For the text-containing cell, return its midpoint in [X, Y] coordinate format. 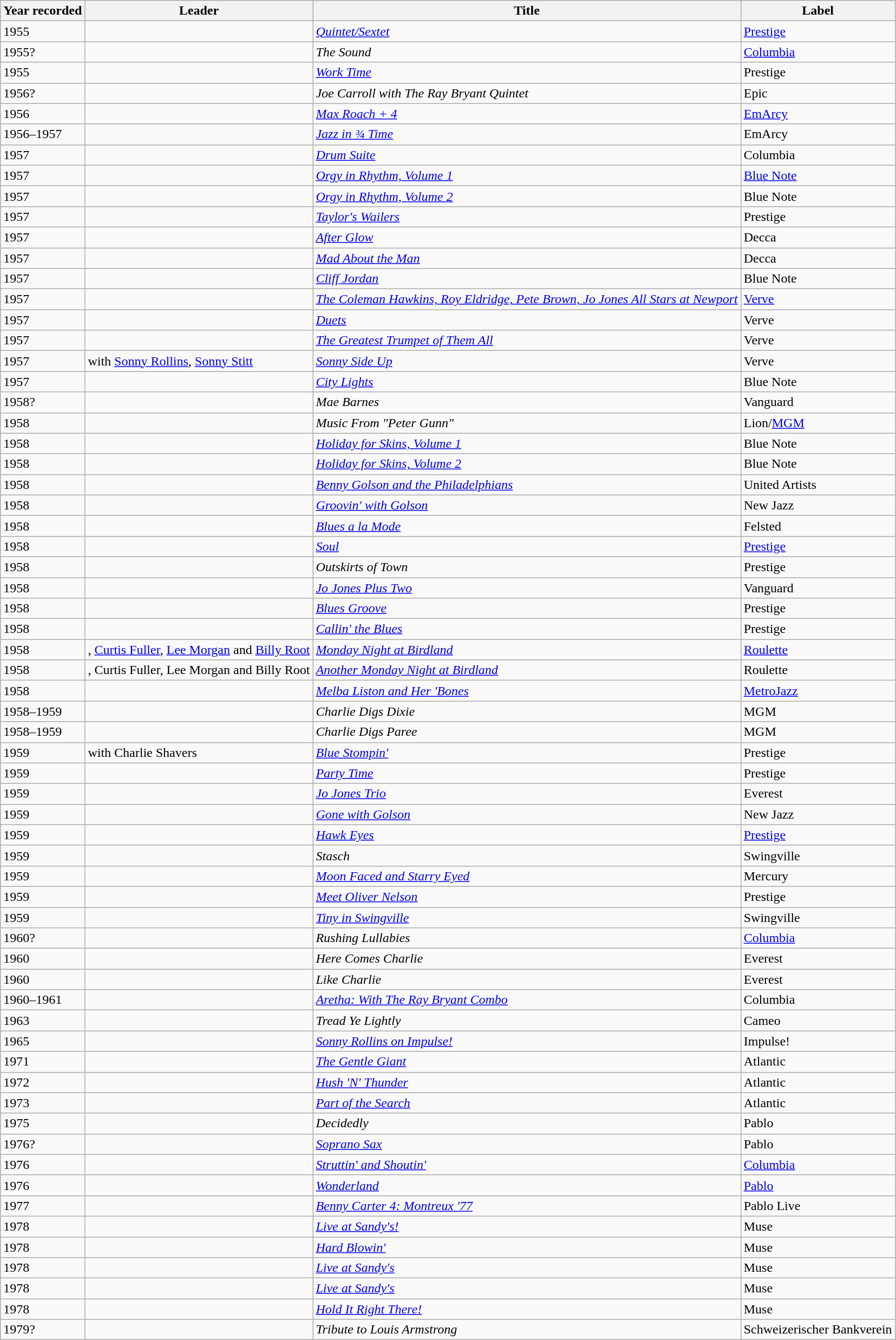
Tribute to Louis Armstrong [527, 1330]
Party Time [527, 773]
Moon Faced and Starry Eyed [527, 876]
Monday Night at Birdland [527, 650]
MetroJazz [817, 691]
Soprano Sax [527, 1144]
Mad About the Man [527, 258]
Blues Groove [527, 609]
1956–1957 [43, 134]
Aretha: With The Ray Bryant Combo [527, 1000]
Impulse! [817, 1041]
1955? [43, 52]
Charlie Digs Dixie [527, 711]
1960–1961 [43, 1000]
Year recorded [43, 11]
Tiny in Swingville [527, 918]
1965 [43, 1041]
Hawk Eyes [527, 835]
After Glow [527, 237]
Orgy in Rhythm, Volume 2 [527, 196]
Here Comes Charlie [527, 959]
Rushing Lullabies [527, 938]
1956 [43, 114]
Jo Jones Plus Two [527, 587]
Music From "Peter Gunn" [527, 423]
Decidedly [527, 1123]
with Charlie Shavers [199, 753]
Sonny Rollins on Impulse! [527, 1041]
Benny Golson and the Philadelphians [527, 485]
Blue Stompin' [527, 753]
Cameo [817, 1021]
The Gentle Giant [527, 1062]
Wonderland [527, 1185]
with Sonny Rollins, Sonny Stitt [199, 361]
Another Monday Night at Birdland [527, 670]
Gone with Golson [527, 814]
Like Charlie [527, 979]
1977 [43, 1206]
Drum Suite [527, 155]
Duets [527, 320]
Joe Carroll with The Ray Bryant Quintet [527, 93]
1972 [43, 1082]
Struttin' and Shoutin' [527, 1165]
Callin' the Blues [527, 629]
Live at Sandy's! [527, 1226]
1958? [43, 402]
Schweizerischer Bankverein [817, 1330]
1976? [43, 1144]
Sonny Side Up [527, 361]
1960? [43, 938]
Max Roach + 4 [527, 114]
Lion/MGM [817, 423]
Cliff Jordan [527, 279]
Quintet/Sextet [527, 31]
Holiday for Skins, Volume 1 [527, 443]
Jazz in ¾ Time [527, 134]
Jo Jones Trio [527, 794]
Groovin' with Golson [527, 505]
1973 [43, 1103]
Label [817, 11]
1956? [43, 93]
Felsted [817, 526]
The Sound [527, 52]
1979? [43, 1330]
Mercury [817, 876]
Orgy in Rhythm, Volume 1 [527, 175]
1971 [43, 1062]
Hold It Right There! [527, 1309]
Taylor's Wailers [527, 217]
Charlie Digs Paree [527, 732]
Part of the Search [527, 1103]
Work Time [527, 73]
Soul [527, 546]
Stasch [527, 855]
Outskirts of Town [527, 567]
Mae Barnes [527, 402]
Pablo Live [817, 1206]
Tread Ye Lightly [527, 1021]
City Lights [527, 382]
United Artists [817, 485]
Leader [199, 11]
Hard Blowin' [527, 1247]
Holiday for Skins, Volume 2 [527, 464]
1963 [43, 1021]
Blues a la Mode [527, 526]
1975 [43, 1123]
Melba Liston and Her 'Bones [527, 691]
Benny Carter 4: Montreux '77 [527, 1206]
Epic [817, 93]
The Greatest Trumpet of Them All [527, 341]
Title [527, 11]
The Coleman Hawkins, Roy Eldridge, Pete Brown, Jo Jones All Stars at Newport [527, 299]
Hush 'N' Thunder [527, 1082]
Meet Oliver Nelson [527, 897]
